From the cell containing the given text, extract its center point as [X, Y] coordinate. 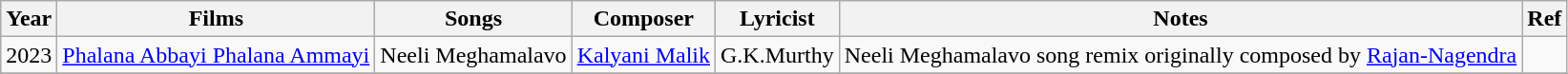
Films [216, 19]
Composer [643, 19]
Phalana Abbayi Phalana Ammayi [216, 55]
Songs [473, 19]
2023 [29, 55]
Notes [1181, 19]
Lyricist [778, 19]
Neeli Meghamalavo [473, 55]
Year [29, 19]
Neeli Meghamalavo song remix originally composed by Rajan-Nagendra [1181, 55]
G.K.Murthy [778, 55]
Kalyani Malik [643, 55]
Ref [1544, 19]
